Determine the (X, Y) coordinate at the center of the cell enclosing the given text.  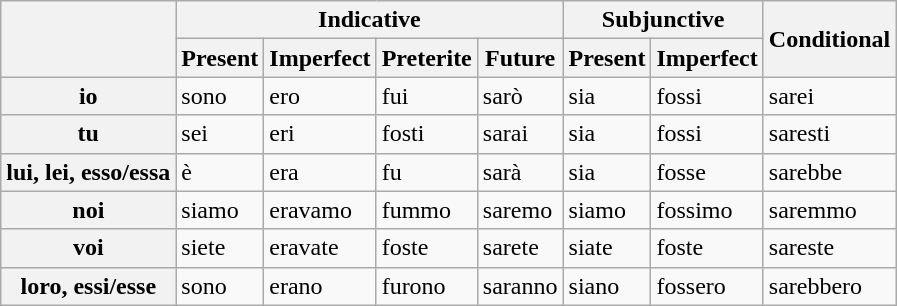
saresti (829, 134)
fosse (707, 172)
sarò (520, 96)
fui (426, 96)
fossero (707, 286)
sarei (829, 96)
Subjunctive (663, 20)
fossimo (707, 210)
ero (320, 96)
sarebbe (829, 172)
è (220, 172)
sareste (829, 248)
siate (607, 248)
furono (426, 286)
fu (426, 172)
tu (88, 134)
fummo (426, 210)
eravamo (320, 210)
sarà (520, 172)
siete (220, 248)
eri (320, 134)
Preterite (426, 58)
eravate (320, 248)
era (320, 172)
sei (220, 134)
saremo (520, 210)
erano (320, 286)
sarete (520, 248)
voi (88, 248)
noi (88, 210)
saremmo (829, 210)
siano (607, 286)
Future (520, 58)
sarebbero (829, 286)
fosti (426, 134)
saranno (520, 286)
Indicative (370, 20)
loro, essi/esse (88, 286)
io (88, 96)
sarai (520, 134)
Conditional (829, 39)
lui, lei, esso/essa (88, 172)
